Locate the cell with the specified text and output its [X, Y] center coordinate. 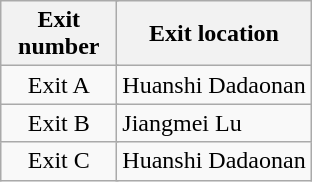
Exit A [59, 85]
Exit location [214, 34]
Exit B [59, 123]
Exit number [59, 34]
Jiangmei Lu [214, 123]
Exit C [59, 161]
